Scan for the cell matching the given text and deliver its (x, y) coordinate at center. 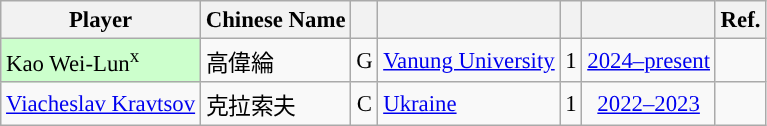
2022–2023 (648, 104)
C (364, 104)
Viacheslav Kravtsov (101, 104)
Chinese Name (275, 20)
高偉綸 (275, 61)
Kao Wei-Lunx (101, 61)
Ukraine (469, 104)
Vanung University (469, 61)
Player (101, 20)
克拉索夫 (275, 104)
Ref. (740, 20)
G (364, 61)
2024–present (648, 61)
